For the text-containing cell, return its midpoint in (x, y) coordinate format. 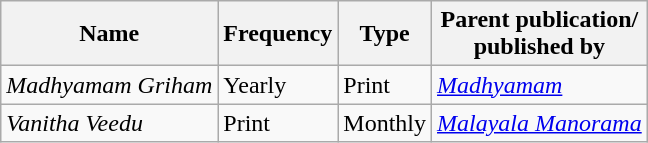
Vanitha Veedu (110, 123)
Madhyamam (540, 85)
Yearly (278, 85)
Frequency (278, 34)
Madhyamam Griham (110, 85)
Monthly (385, 123)
Name (110, 34)
Parent publication/published by (540, 34)
Type (385, 34)
Malayala Manorama (540, 123)
